Search for the cell housing the specified text and yield its (X, Y) center coordinate. 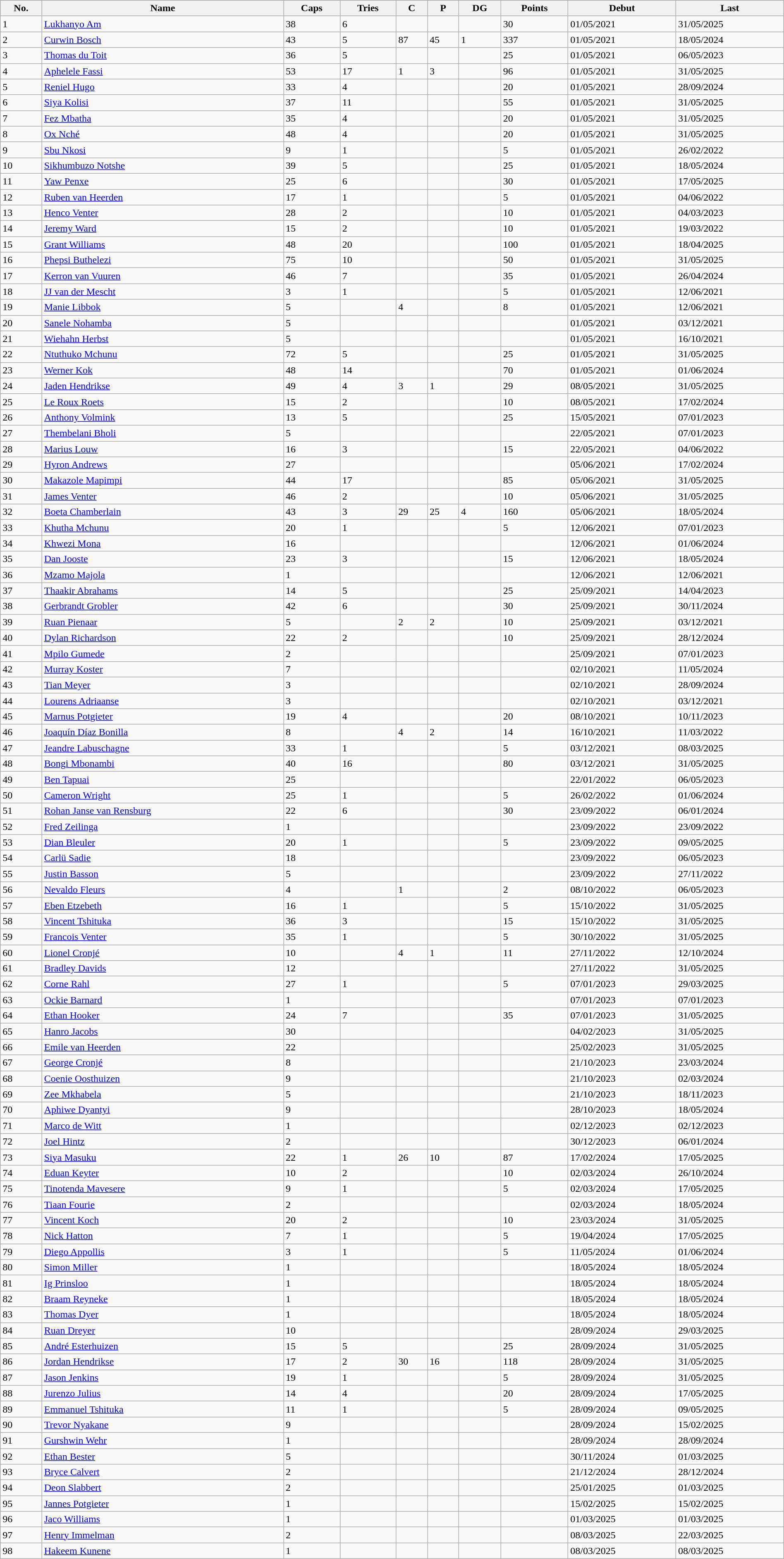
160 (534, 512)
73 (21, 1157)
Jeremy Ward (163, 229)
66 (21, 1047)
10/11/2023 (729, 717)
76 (21, 1205)
Dan Jooste (163, 559)
22/03/2025 (729, 1535)
Lionel Cronjé (163, 952)
Jordan Hendrikse (163, 1362)
Dian Bleuler (163, 842)
30/10/2022 (622, 937)
Siya Masuku (163, 1157)
Marnus Potgieter (163, 717)
12/10/2024 (729, 952)
Khutha Mchunu (163, 528)
Mpilo Gumede (163, 653)
Ethan Bester (163, 1456)
41 (21, 653)
28/10/2023 (622, 1110)
Eben Etzebeth (163, 905)
71 (21, 1126)
Bongi Mbonambi (163, 764)
Debut (622, 8)
Rohan Janse van Rensburg (163, 811)
83 (21, 1315)
61 (21, 968)
60 (21, 952)
Tinotenda Mavesere (163, 1188)
92 (21, 1456)
100 (534, 244)
Last (729, 8)
68 (21, 1078)
Zee Mkhabela (163, 1094)
Siya Kolisi (163, 103)
86 (21, 1362)
Reniel Hugo (163, 87)
Trevor Nyakane (163, 1425)
32 (21, 512)
Le Roux Roets (163, 402)
90 (21, 1425)
19/04/2024 (622, 1236)
Anthony Volmink (163, 417)
Aphelele Fassi (163, 71)
Emmanuel Tshituka (163, 1409)
Marco de Witt (163, 1126)
64 (21, 1016)
62 (21, 984)
James Venter (163, 496)
51 (21, 811)
19/03/2022 (729, 229)
Ockie Barnard (163, 1000)
Jaco Williams (163, 1519)
88 (21, 1393)
78 (21, 1236)
Makazole Mapimpi (163, 481)
65 (21, 1031)
Ruan Pienaar (163, 622)
Yaw Penxe (163, 181)
Jannes Potgieter (163, 1504)
337 (534, 40)
Marius Louw (163, 449)
Jason Jenkins (163, 1377)
79 (21, 1252)
Lourens Adriaanse (163, 701)
58 (21, 921)
No. (21, 8)
Points (534, 8)
08/10/2022 (622, 889)
Joaquín Díaz Bonilla (163, 732)
Jeandre Labuschagne (163, 748)
Hyron Andrews (163, 465)
P (443, 8)
Aphiwe Dyantyi (163, 1110)
118 (534, 1362)
Murray Koster (163, 669)
Simon Miller (163, 1267)
Joel Hintz (163, 1141)
Tian Meyer (163, 685)
Henco Venter (163, 213)
Werner Kok (163, 370)
Thomas du Toit (163, 55)
98 (21, 1551)
04/02/2023 (622, 1031)
Wiehahn Herbst (163, 339)
95 (21, 1504)
Fred Zeilinga (163, 827)
21 (21, 339)
Henry Immelman (163, 1535)
69 (21, 1094)
31 (21, 496)
91 (21, 1440)
Diego Appollis (163, 1252)
Deon Slabbert (163, 1488)
15/05/2021 (622, 417)
Nick Hatton (163, 1236)
Curwin Bosch (163, 40)
74 (21, 1173)
Bradley Davids (163, 968)
Vincent Tshituka (163, 921)
Kerron van Vuuren (163, 276)
52 (21, 827)
18/04/2025 (729, 244)
22/01/2022 (622, 779)
Carlü Sadie (163, 858)
Sanele Nohamba (163, 323)
Ig Prinsloo (163, 1283)
Nevaldo Fleurs (163, 889)
Gerbrandt Grobler (163, 606)
25/02/2023 (622, 1047)
Ruben van Heerden (163, 197)
Thomas Dyer (163, 1315)
Khwezi Mona (163, 543)
89 (21, 1409)
18/11/2023 (729, 1094)
Ntuthuko Mchunu (163, 354)
André Esterhuizen (163, 1346)
21/12/2024 (622, 1472)
14/04/2023 (729, 591)
25/01/2025 (622, 1488)
59 (21, 937)
C (412, 8)
34 (21, 543)
57 (21, 905)
Gurshwin Wehr (163, 1440)
Bryce Calvert (163, 1472)
08/10/2021 (622, 717)
Mzamo Majola (163, 575)
Hakeem Kunene (163, 1551)
Thembelani Bholi (163, 433)
Tries (368, 8)
Emile van Heerden (163, 1047)
Lukhanyo Am (163, 24)
93 (21, 1472)
94 (21, 1488)
Caps (312, 8)
Jaden Hendrikse (163, 386)
Ox Nché (163, 134)
DG (480, 8)
Corne Rahl (163, 984)
Tiaan Fourie (163, 1205)
Ben Tapuai (163, 779)
77 (21, 1220)
Cameron Wright (163, 795)
Coenie Oosthuizen (163, 1078)
Braam Reyneke (163, 1299)
Name (163, 8)
81 (21, 1283)
Manie Libbok (163, 307)
56 (21, 889)
63 (21, 1000)
Eduan Keyter (163, 1173)
26/04/2024 (729, 276)
Grant Williams (163, 244)
JJ van der Mescht (163, 292)
Hanro Jacobs (163, 1031)
11/03/2022 (729, 732)
Dylan Richardson (163, 638)
30/12/2023 (622, 1141)
97 (21, 1535)
Sikhumbuzo Notshe (163, 165)
Thaakir Abrahams (163, 591)
47 (21, 748)
Fez Mbatha (163, 118)
Boeta Chamberlain (163, 512)
04/03/2023 (729, 213)
Ethan Hooker (163, 1016)
Justin Basson (163, 874)
Jurenzo Julius (163, 1393)
Phepsi Buthelezi (163, 260)
Vincent Koch (163, 1220)
Ruan Dreyer (163, 1330)
Sbu Nkosi (163, 150)
George Cronjé (163, 1063)
Francois Venter (163, 937)
84 (21, 1330)
82 (21, 1299)
54 (21, 858)
67 (21, 1063)
26/10/2024 (729, 1173)
